Capture the cell that displays the provided text and extract its (X, Y) central coordinate. 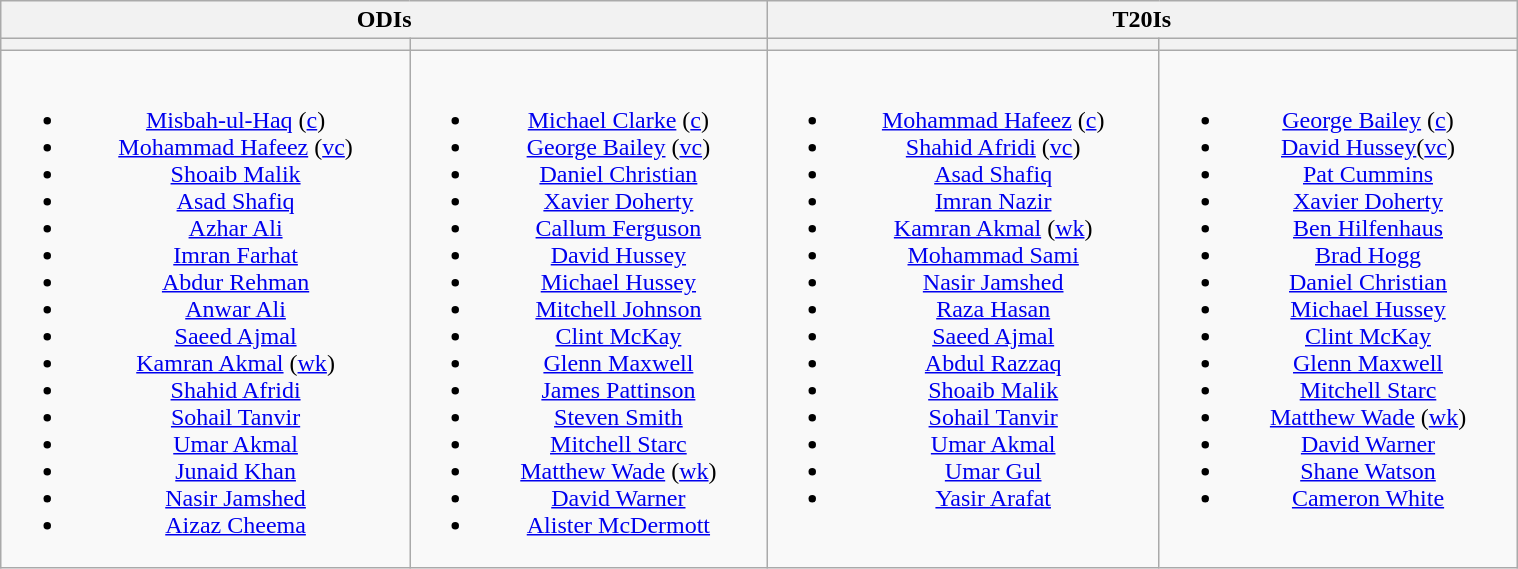
ODIs (384, 20)
T20Is (1142, 20)
